Find where the given text appears and provide that cell's center as [x, y] coordinate. 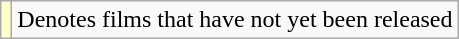
Denotes films that have not yet been released [235, 20]
